Capture the cell that displays the provided text and extract its (X, Y) central coordinate. 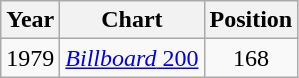
168 (251, 58)
Billboard 200 (132, 58)
1979 (30, 58)
Chart (132, 20)
Position (251, 20)
Year (30, 20)
